Identify which cell holds the provided text, then report its (X, Y) central coordinate. 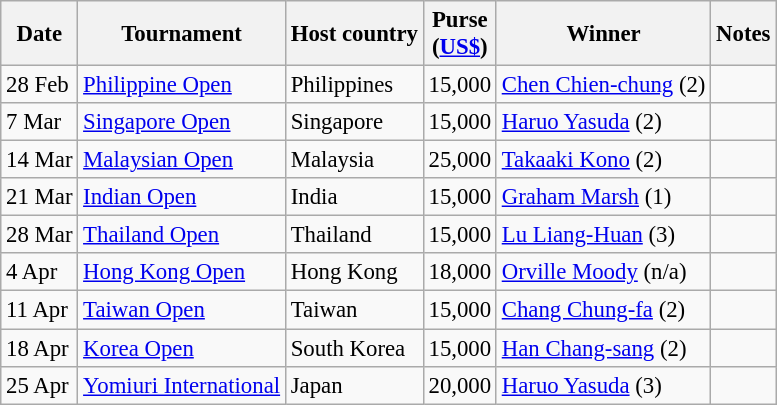
Taiwan Open (182, 310)
Thailand (354, 235)
Philippine Open (182, 85)
21 Mar (40, 197)
14 Mar (40, 160)
India (354, 197)
Chen Chien-chung (2) (603, 85)
Indian Open (182, 197)
Host country (354, 34)
Chang Chung-fa (2) (603, 310)
28 Feb (40, 85)
Tournament (182, 34)
Korea Open (182, 348)
Han Chang-sang (2) (603, 348)
11 Apr (40, 310)
18,000 (460, 273)
Singapore Open (182, 122)
Takaaki Kono (2) (603, 160)
Haruo Yasuda (3) (603, 385)
Purse(US$) (460, 34)
28 Mar (40, 235)
Lu Liang-Huan (3) (603, 235)
Thailand Open (182, 235)
Notes (744, 34)
18 Apr (40, 348)
Graham Marsh (1) (603, 197)
Malaysian Open (182, 160)
4 Apr (40, 273)
Orville Moody (n/a) (603, 273)
20,000 (460, 385)
Hong Kong (354, 273)
Taiwan (354, 310)
South Korea (354, 348)
Japan (354, 385)
Haruo Yasuda (2) (603, 122)
Malaysia (354, 160)
Singapore (354, 122)
Yomiuri International (182, 385)
7 Mar (40, 122)
Hong Kong Open (182, 273)
25,000 (460, 160)
Date (40, 34)
Winner (603, 34)
25 Apr (40, 385)
Philippines (354, 85)
